Return the (X, Y) coordinate for the center point of the cell that contains the specified text.  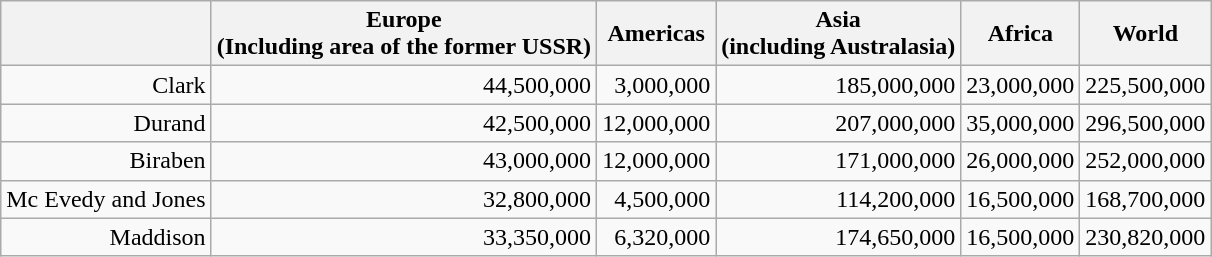
World (1146, 34)
Asia(including Australasia) (838, 34)
296,500,000 (1146, 123)
Biraben (106, 161)
114,200,000 (838, 199)
26,000,000 (1020, 161)
3,000,000 (656, 85)
Europe(Including area of the former USSR) (404, 34)
230,820,000 (1146, 237)
Maddison (106, 237)
185,000,000 (838, 85)
42,500,000 (404, 123)
43,000,000 (404, 161)
23,000,000 (1020, 85)
168,700,000 (1146, 199)
32,800,000 (404, 199)
Americas (656, 34)
33,350,000 (404, 237)
207,000,000 (838, 123)
225,500,000 (1146, 85)
171,000,000 (838, 161)
6,320,000 (656, 237)
Africa (1020, 34)
174,650,000 (838, 237)
44,500,000 (404, 85)
Mc Evedy and Jones (106, 199)
35,000,000 (1020, 123)
4,500,000 (656, 199)
252,000,000 (1146, 161)
Durand (106, 123)
Clark (106, 85)
